Provide the (x, y) coordinate of the cell's center where the given text is located.  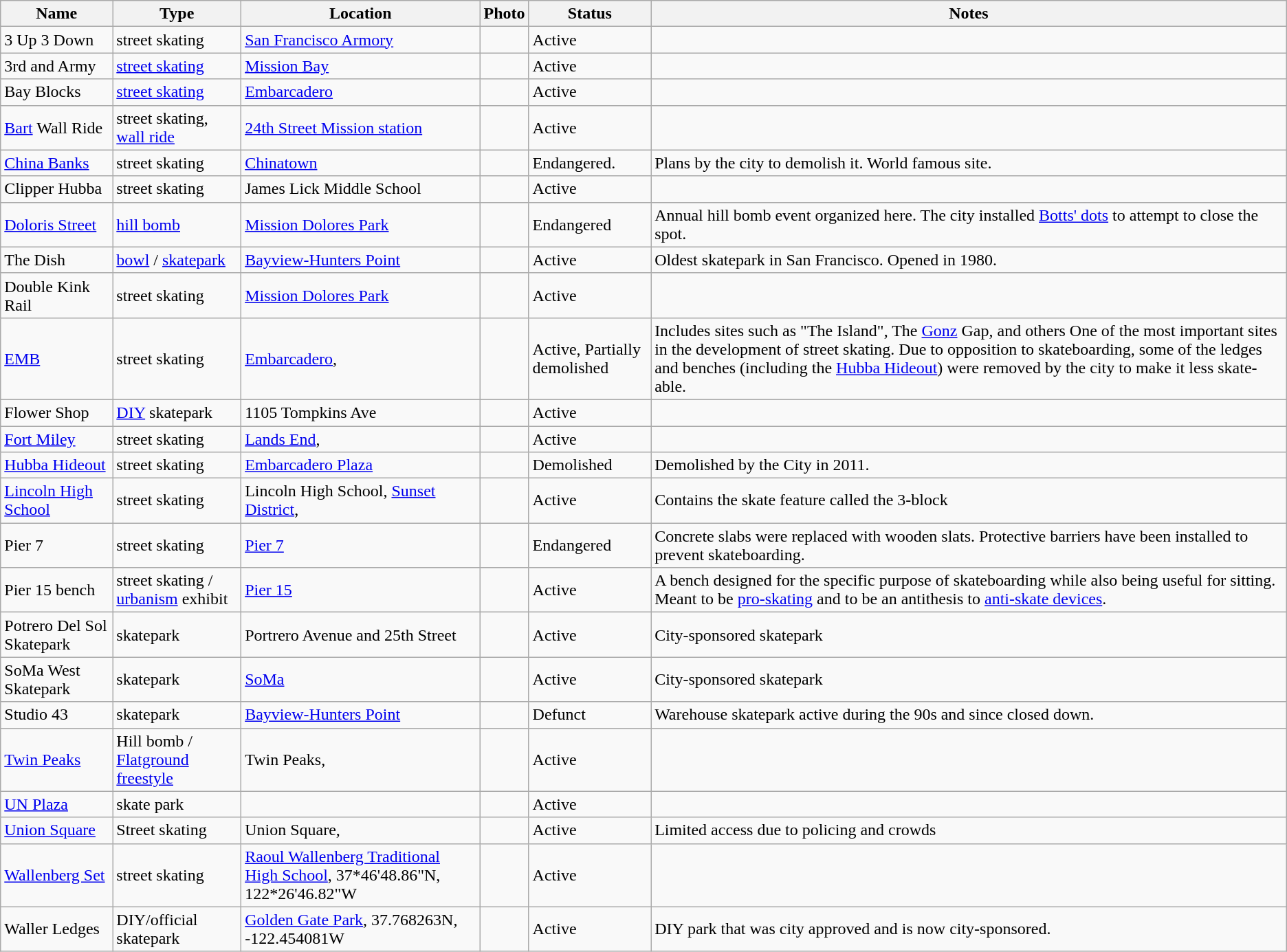
DIY skatepark (177, 412)
Pier 15 bench (56, 590)
SoMa (360, 679)
Lincoln High School, Sunset District, (360, 500)
Oldest skatepark in San Francisco. Opened in 1980. (969, 260)
Fort Miley (56, 439)
Demolished (590, 465)
Location (360, 14)
Status (590, 14)
DIY park that was city approved and is now city-sponsored. (969, 929)
Wallenberg Set (56, 875)
skate park (177, 804)
hill bomb (177, 224)
Doloris Street (56, 224)
Clipper Hubba (56, 189)
Twin Peaks (56, 760)
Raoul Wallenberg Traditional High School, 37*46'48.86"N, 122*26'46.82"W (360, 875)
Plans by the city to demolish it. World famous site. (969, 163)
Limited access due to policing and crowds (969, 830)
Pier 15 (360, 590)
Contains the skate feature called the 3-block (969, 500)
Portrero Avenue and 25th Street (360, 635)
Annual hill bomb event organized here. The city installed Botts' dots to attempt to close the spot. (969, 224)
street skating / urbanism exhibit (177, 590)
Concrete slabs were replaced with wooden slats. Protective barriers have been installed to prevent skateboarding. (969, 546)
Bay Blocks (56, 92)
China Banks (56, 163)
Photo (505, 14)
Lincoln High School (56, 500)
Demolished by the City in 2011. (969, 465)
Chinatown (360, 163)
Endangered. (590, 163)
Embarcadero Plaza (360, 465)
Defunct (590, 715)
Double Kink Rail (56, 296)
EMB (56, 359)
UN Plaza (56, 804)
Type (177, 14)
Mission Bay (360, 66)
SoMa West Skatepark (56, 679)
1105 Tompkins Ave (360, 412)
Twin Peaks, (360, 760)
The Dish (56, 260)
Active, Partially demolished (590, 359)
Union Square (56, 830)
Hill bomb / Flatground freestyle (177, 760)
Embarcadero (360, 92)
bowl / skatepark (177, 260)
James Lick Middle School (360, 189)
3rd and Army (56, 66)
DIY/official skatepark (177, 929)
Golden Gate Park, 37.768263N, -122.454081W (360, 929)
Waller Ledges (56, 929)
Flower Shop (56, 412)
Bart Wall Ride (56, 128)
San Francisco Armory (360, 40)
Lands End, (360, 439)
Hubba Hideout (56, 465)
24th Street Mission station (360, 128)
Warehouse skatepark active during the 90s and since closed down. (969, 715)
street skating, wall ride (177, 128)
Union Square, (360, 830)
Street skating (177, 830)
Embarcadero, (360, 359)
3 Up 3 Down (56, 40)
Studio 43 (56, 715)
Potrero Del Sol Skatepark (56, 635)
Name (56, 14)
Notes (969, 14)
